Capture the cell that displays the provided text and extract its (X, Y) central coordinate. 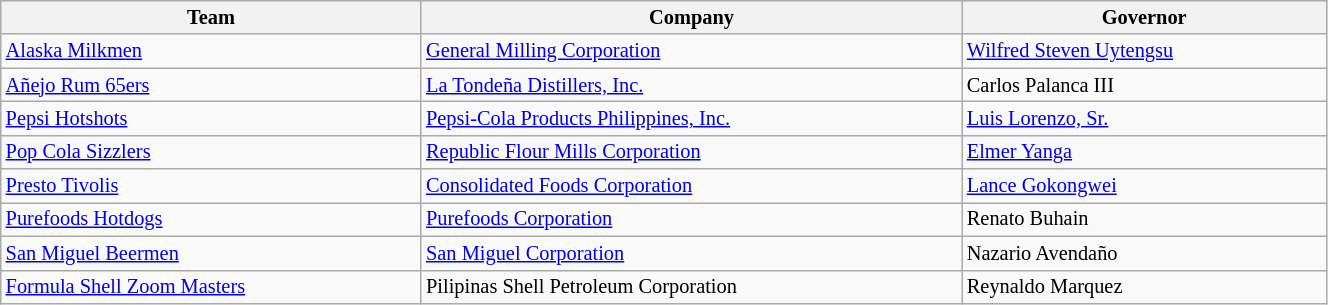
Luis Lorenzo, Sr. (1144, 118)
San Miguel Corporation (692, 253)
General Milling Corporation (692, 51)
Purefoods Hotdogs (211, 219)
Alaska Milkmen (211, 51)
Presto Tivolis (211, 186)
San Miguel Beermen (211, 253)
Reynaldo Marquez (1144, 287)
Pop Cola Sizzlers (211, 152)
Team (211, 17)
Wilfred Steven Uytengsu (1144, 51)
Pepsi Hotshots (211, 118)
Pilipinas Shell Petroleum Corporation (692, 287)
Company (692, 17)
Pepsi-Cola Products Philippines, Inc. (692, 118)
Governor (1144, 17)
Elmer Yanga (1144, 152)
Añejo Rum 65ers (211, 85)
Formula Shell Zoom Masters (211, 287)
Carlos Palanca III (1144, 85)
Renato Buhain (1144, 219)
Republic Flour Mills Corporation (692, 152)
La Tondeña Distillers, Inc. (692, 85)
Lance Gokongwei (1144, 186)
Nazario Avendaño (1144, 253)
Consolidated Foods Corporation (692, 186)
Purefoods Corporation (692, 219)
